Pinpoint the cell where the given text exists, returning its (x, y) midpoint coordinate. 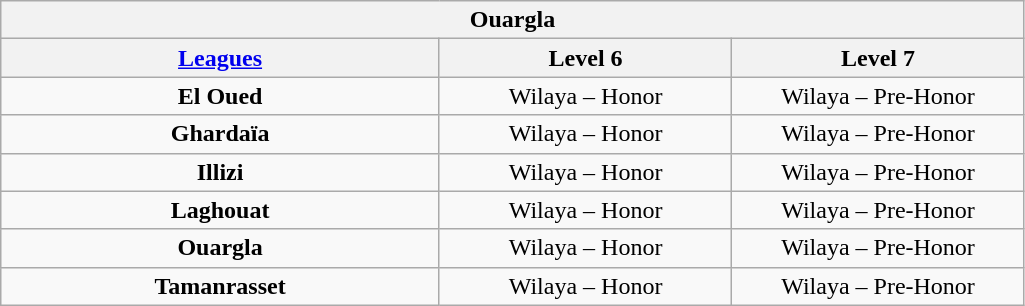
Tamanrasset (220, 286)
Leagues (220, 58)
El Oued (220, 96)
Level 6 (585, 58)
Illizi (220, 172)
Ghardaïa (220, 134)
Laghouat (220, 210)
Level 7 (878, 58)
